From the cell containing the given text, extract its center point as [x, y] coordinate. 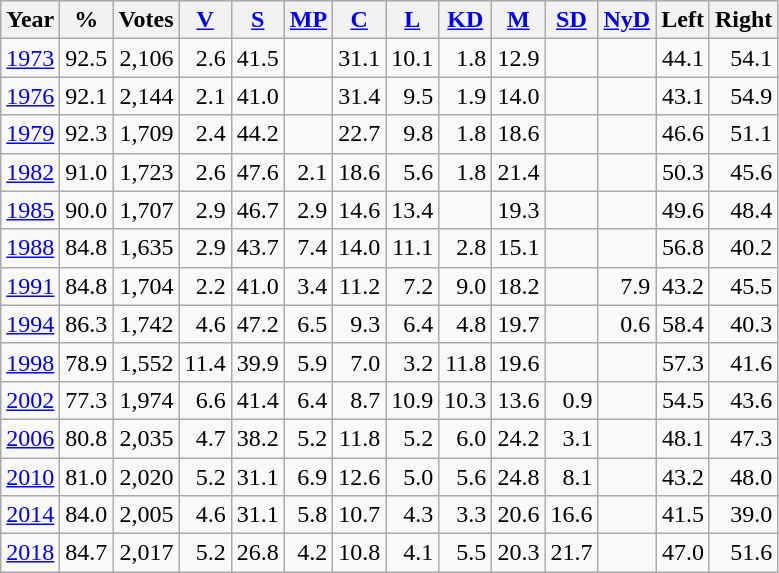
1973 [30, 58]
43.7 [258, 248]
31.4 [360, 96]
91.0 [86, 172]
2.4 [205, 134]
3.4 [308, 286]
2014 [30, 515]
3.1 [572, 438]
48.4 [743, 210]
1998 [30, 362]
20.3 [518, 553]
24.2 [518, 438]
80.8 [86, 438]
2.2 [205, 286]
19.6 [518, 362]
1976 [30, 96]
50.3 [683, 172]
19.3 [518, 210]
9.8 [412, 134]
2,020 [146, 477]
54.5 [683, 400]
10.3 [466, 400]
38.2 [258, 438]
6.6 [205, 400]
1,742 [146, 324]
90.0 [86, 210]
S [258, 20]
20.6 [518, 515]
44.1 [683, 58]
4.1 [412, 553]
40.2 [743, 248]
10.1 [412, 58]
45.6 [743, 172]
1994 [30, 324]
84.0 [86, 515]
5.5 [466, 553]
3.2 [412, 362]
Left [683, 20]
1.9 [466, 96]
1988 [30, 248]
1,704 [146, 286]
L [412, 20]
KD [466, 20]
10.8 [360, 553]
58.4 [683, 324]
2,005 [146, 515]
22.7 [360, 134]
45.5 [743, 286]
41.4 [258, 400]
M [518, 20]
18.2 [518, 286]
MP [308, 20]
56.8 [683, 248]
1,709 [146, 134]
2,144 [146, 96]
SD [572, 20]
3.3 [466, 515]
21.4 [518, 172]
Year [30, 20]
1985 [30, 210]
54.9 [743, 96]
4.7 [205, 438]
1,707 [146, 210]
86.3 [86, 324]
77.3 [86, 400]
47.6 [258, 172]
1,635 [146, 248]
92.3 [86, 134]
26.8 [258, 553]
% [86, 20]
7.4 [308, 248]
49.6 [683, 210]
1,723 [146, 172]
2010 [30, 477]
1,552 [146, 362]
NyD [627, 20]
12.9 [518, 58]
7.2 [412, 286]
51.1 [743, 134]
13.4 [412, 210]
1,974 [146, 400]
0.9 [572, 400]
57.3 [683, 362]
48.0 [743, 477]
51.6 [743, 553]
11.4 [205, 362]
8.7 [360, 400]
7.0 [360, 362]
46.7 [258, 210]
78.9 [86, 362]
2.8 [466, 248]
1982 [30, 172]
1979 [30, 134]
14.6 [360, 210]
Votes [146, 20]
16.6 [572, 515]
2006 [30, 438]
9.3 [360, 324]
40.3 [743, 324]
24.8 [518, 477]
8.1 [572, 477]
10.9 [412, 400]
5.0 [412, 477]
44.2 [258, 134]
2018 [30, 553]
81.0 [86, 477]
92.1 [86, 96]
13.6 [518, 400]
0.6 [627, 324]
41.6 [743, 362]
4.3 [412, 515]
6.0 [466, 438]
19.7 [518, 324]
10.7 [360, 515]
11.1 [412, 248]
39.0 [743, 515]
11.2 [360, 286]
2002 [30, 400]
47.2 [258, 324]
5.8 [308, 515]
21.7 [572, 553]
C [360, 20]
84.7 [86, 553]
15.1 [518, 248]
12.6 [360, 477]
48.1 [683, 438]
9.0 [466, 286]
4.2 [308, 553]
92.5 [86, 58]
6.5 [308, 324]
6.9 [308, 477]
2,017 [146, 553]
4.8 [466, 324]
47.3 [743, 438]
1991 [30, 286]
Right [743, 20]
9.5 [412, 96]
7.9 [627, 286]
2,106 [146, 58]
V [205, 20]
54.1 [743, 58]
47.0 [683, 553]
39.9 [258, 362]
46.6 [683, 134]
43.6 [743, 400]
43.1 [683, 96]
5.9 [308, 362]
2,035 [146, 438]
